Identify which cell holds the provided text, then report its (X, Y) central coordinate. 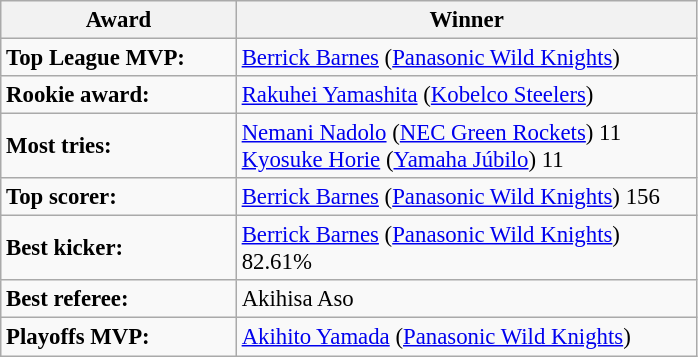
Akihito Yamada (Panasonic Wild Knights) (466, 337)
Rookie award: (119, 95)
Berrick Barnes (Panasonic Wild Knights) (466, 58)
Playoffs MVP: (119, 337)
Nemani Nadolo (NEC Green Rockets) 11 Kyosuke Horie (Yamaha Júbilo) 11 (466, 146)
Rakuhei Yamashita (Kobelco Steelers) (466, 95)
Most tries: (119, 146)
Best referee: (119, 299)
Akihisa Aso (466, 299)
Best kicker: (119, 248)
Berrick Barnes (Panasonic Wild Knights) 156 (466, 197)
Award (119, 20)
Top scorer: (119, 197)
Top League MVP: (119, 58)
Winner (466, 20)
Berrick Barnes (Panasonic Wild Knights) 82.61% (466, 248)
